For the text-containing cell, return its midpoint in [x, y] coordinate format. 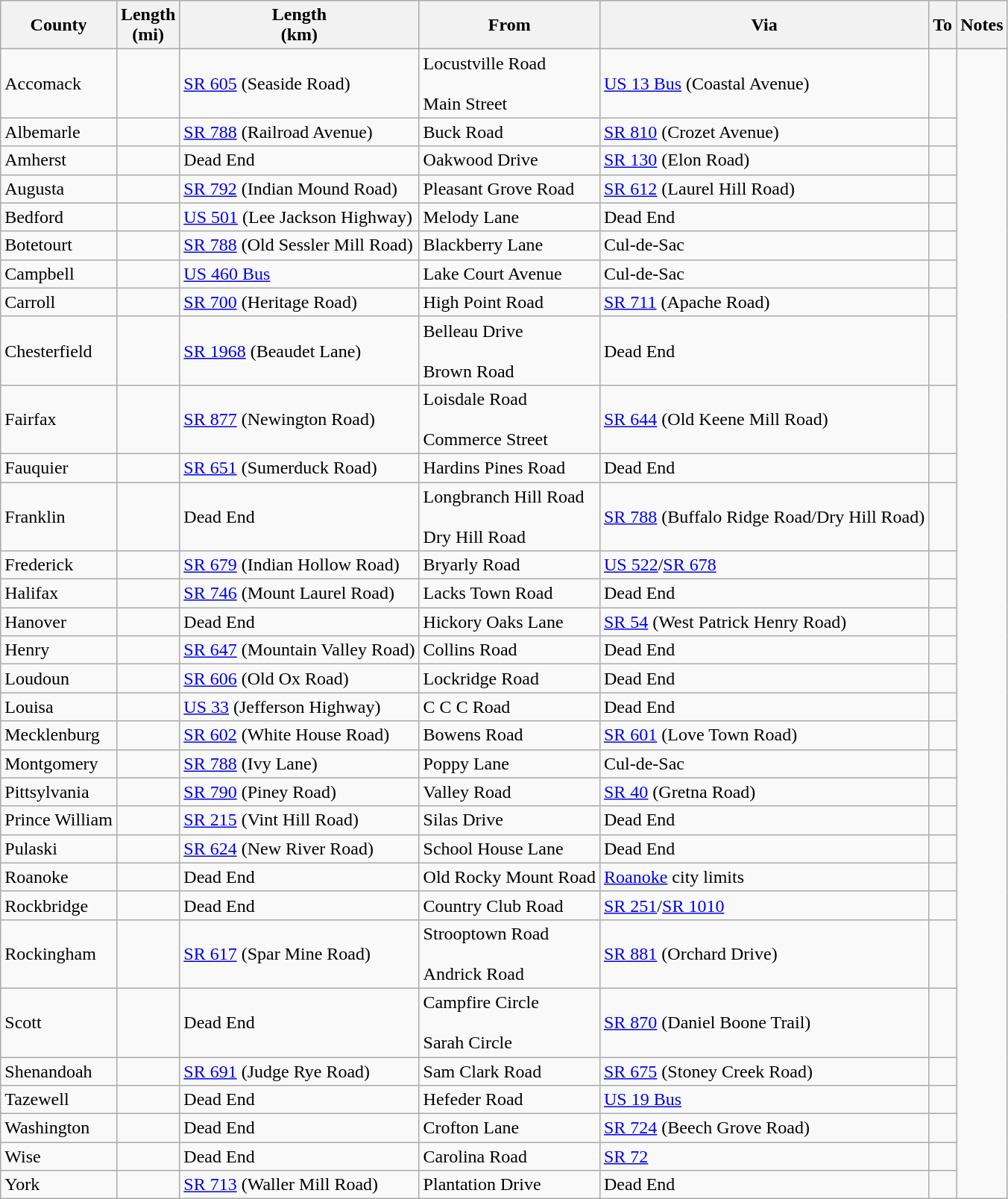
Hardins Pines Road [509, 468]
SR 700 (Heritage Road) [300, 302]
Crofton Lane [509, 1128]
Henry [59, 650]
Lockridge Road [509, 679]
SR 788 (Old Sessler Mill Road) [300, 245]
Bryarly Road [509, 565]
SR 617 (Spar Mine Road) [300, 954]
Rockingham [59, 954]
SR 647 (Mountain Valley Road) [300, 650]
US 501 (Lee Jackson Highway) [300, 217]
Sam Clark Road [509, 1071]
SR 810 (Crozet Avenue) [763, 132]
Prince William [59, 820]
SR 790 (Piney Road) [300, 792]
SR 788 (Ivy Lane) [300, 764]
SR 1968 (Beaudet Lane) [300, 350]
Botetourt [59, 245]
Pittsylvania [59, 792]
Accomack [59, 84]
Notes [982, 25]
Pleasant Grove Road [509, 189]
Locustville RoadMain Street [509, 84]
Bowens Road [509, 735]
Longbranch Hill RoadDry Hill Road [509, 516]
SR 606 (Old Ox Road) [300, 679]
From [509, 25]
SR 601 (Love Town Road) [763, 735]
SR 251/SR 1010 [763, 905]
Amherst [59, 160]
Bedford [59, 217]
US 13 Bus (Coastal Avenue) [763, 84]
Length(mi) [148, 25]
US 460 Bus [300, 274]
Via [763, 25]
Valley Road [509, 792]
Montgomery [59, 764]
Rockbridge [59, 905]
SR 605 (Seaside Road) [300, 84]
SR 788 (Buffalo Ridge Road/Dry Hill Road) [763, 516]
To [942, 25]
York [59, 1185]
Mecklenburg [59, 735]
SR 691 (Judge Rye Road) [300, 1071]
Carolina Road [509, 1156]
Fauquier [59, 468]
Roanoke city limits [763, 877]
Tazewell [59, 1100]
Frederick [59, 565]
SR 624 (New River Road) [300, 849]
Belleau DriveBrown Road [509, 350]
School House Lane [509, 849]
SR 72 [763, 1156]
Washington [59, 1128]
Scott [59, 1022]
SR 215 (Vint Hill Road) [300, 820]
SR 877 (Newington Road) [300, 419]
County [59, 25]
Strooptown RoadAndrick Road [509, 954]
Albemarle [59, 132]
Poppy Lane [509, 764]
SR 711 (Apache Road) [763, 302]
SR 746 (Mount Laurel Road) [300, 594]
SR 679 (Indian Hollow Road) [300, 565]
SR 651 (Sumerduck Road) [300, 468]
US 33 (Jefferson Highway) [300, 707]
Hefeder Road [509, 1100]
High Point Road [509, 302]
Silas Drive [509, 820]
Plantation Drive [509, 1185]
Augusta [59, 189]
Buck Road [509, 132]
SR 713 (Waller Mill Road) [300, 1185]
SR 54 (West Patrick Henry Road) [763, 622]
SR 881 (Orchard Drive) [763, 954]
Fairfax [59, 419]
Lacks Town Road [509, 594]
SR 792 (Indian Mound Road) [300, 189]
SR 602 (White House Road) [300, 735]
Campbell [59, 274]
SR 130 (Elon Road) [763, 160]
Roanoke [59, 877]
Campfire CircleSarah Circle [509, 1022]
Halifax [59, 594]
SR 612 (Laurel Hill Road) [763, 189]
Length(km) [300, 25]
Wise [59, 1156]
Collins Road [509, 650]
C C C Road [509, 707]
Shenandoah [59, 1071]
Loisdale RoadCommerce Street [509, 419]
Blackberry Lane [509, 245]
Chesterfield [59, 350]
SR 644 (Old Keene Mill Road) [763, 419]
Hanover [59, 622]
SR 724 (Beech Grove Road) [763, 1128]
Loudoun [59, 679]
Pulaski [59, 849]
Franklin [59, 516]
SR 870 (Daniel Boone Trail) [763, 1022]
Hickory Oaks Lane [509, 622]
Old Rocky Mount Road [509, 877]
Carroll [59, 302]
SR 788 (Railroad Avenue) [300, 132]
Lake Court Avenue [509, 274]
US 19 Bus [763, 1100]
Louisa [59, 707]
US 522/SR 678 [763, 565]
Melody Lane [509, 217]
SR 675 (Stoney Creek Road) [763, 1071]
SR 40 (Gretna Road) [763, 792]
Country Club Road [509, 905]
Oakwood Drive [509, 160]
